Determine the (X, Y) coordinate at the center of the cell enclosing the given text.  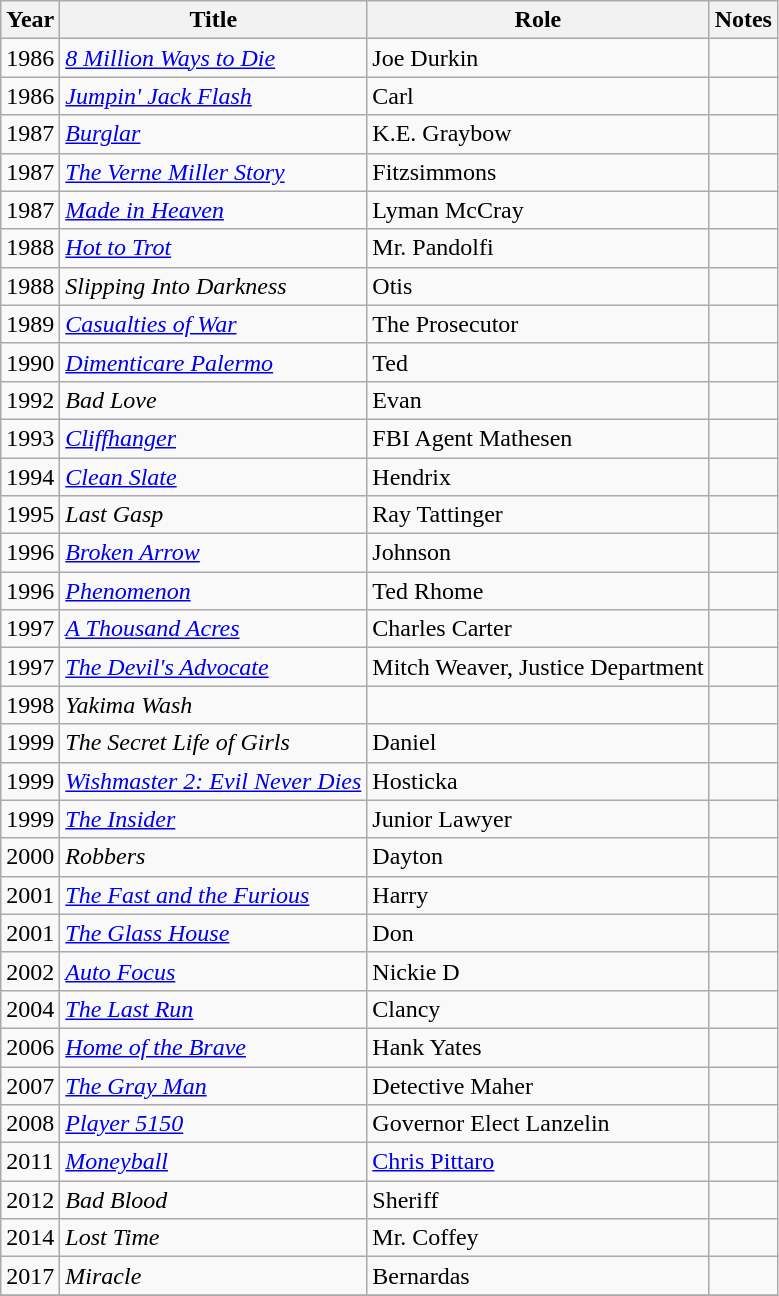
Carl (538, 96)
Sheriff (538, 1200)
2011 (30, 1162)
Bad Love (214, 400)
Yakima Wash (214, 705)
The Gray Man (214, 1085)
Bernardas (538, 1276)
Mr. Pandolfi (538, 248)
Clancy (538, 1009)
Hot to Trot (214, 248)
Last Gasp (214, 515)
2008 (30, 1124)
Joe Durkin (538, 58)
Governor Elect Lanzelin (538, 1124)
Cliffhanger (214, 438)
Casualties of War (214, 324)
Daniel (538, 743)
The Fast and the Furious (214, 895)
2017 (30, 1276)
2004 (30, 1009)
Ted (538, 362)
Mitch Weaver, Justice Department (538, 667)
Broken Arrow (214, 553)
Notes (743, 20)
The Secret Life of Girls (214, 743)
The Prosecutor (538, 324)
Harry (538, 895)
The Last Run (214, 1009)
The Verne Miller Story (214, 172)
K.E. Graybow (538, 134)
2012 (30, 1200)
1993 (30, 438)
Charles Carter (538, 629)
Mr. Coffey (538, 1238)
A Thousand Acres (214, 629)
1989 (30, 324)
Chris Pittaro (538, 1162)
Clean Slate (214, 477)
Miracle (214, 1276)
2014 (30, 1238)
Ted Rhome (538, 591)
Hank Yates (538, 1047)
1995 (30, 515)
Dimenticare Palermo (214, 362)
1994 (30, 477)
The Insider (214, 819)
FBI Agent Mathesen (538, 438)
Hendrix (538, 477)
Jumpin' Jack Flash (214, 96)
Role (538, 20)
Johnson (538, 553)
Detective Maher (538, 1085)
Nickie D (538, 971)
Wishmaster 2: Evil Never Dies (214, 781)
Auto Focus (214, 971)
Home of the Brave (214, 1047)
Evan (538, 400)
Lyman McCray (538, 210)
1998 (30, 705)
Robbers (214, 857)
1992 (30, 400)
Otis (538, 286)
1990 (30, 362)
Hosticka (538, 781)
The Devil's Advocate (214, 667)
Moneyball (214, 1162)
The Glass House (214, 933)
Phenomenon (214, 591)
Player 5150 (214, 1124)
Junior Lawyer (538, 819)
Don (538, 933)
2002 (30, 971)
8 Million Ways to Die (214, 58)
Dayton (538, 857)
Slipping Into Darkness (214, 286)
Lost Time (214, 1238)
Title (214, 20)
Burglar (214, 134)
Year (30, 20)
Fitzsimmons (538, 172)
2007 (30, 1085)
2006 (30, 1047)
Made in Heaven (214, 210)
Bad Blood (214, 1200)
2000 (30, 857)
Ray Tattinger (538, 515)
